Output the (x, y) coordinate of the center of the cell containing the given text.  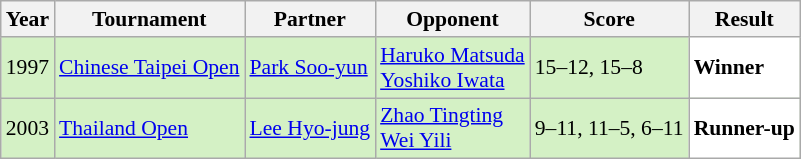
9–11, 11–5, 6–11 (610, 128)
Opponent (452, 19)
2003 (28, 128)
Haruko Matsuda Yoshiko Iwata (452, 68)
1997 (28, 68)
Tournament (149, 19)
15–12, 15–8 (610, 68)
Year (28, 19)
Lee Hyo-jung (310, 128)
Partner (310, 19)
Result (744, 19)
Chinese Taipei Open (149, 68)
Score (610, 19)
Park Soo-yun (310, 68)
Thailand Open (149, 128)
Winner (744, 68)
Runner-up (744, 128)
Zhao Tingting Wei Yili (452, 128)
